Detect which cell encompasses the target text, then output its (x, y) center coordinate. 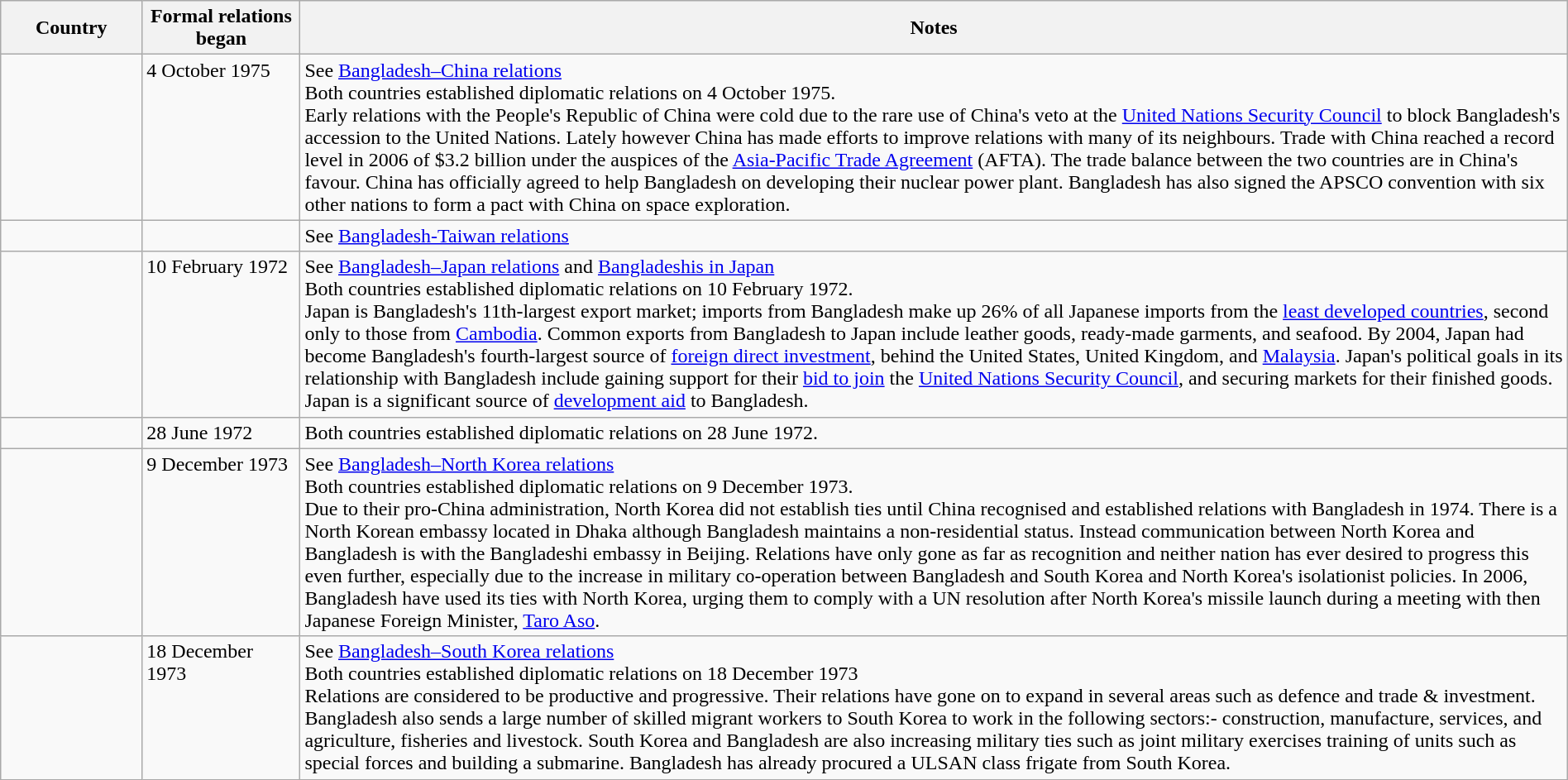
Both countries established diplomatic relations on 28 June 1972. (934, 433)
See Bangladesh-Taiwan relations (934, 236)
4 October 1975 (222, 137)
10 February 1972 (222, 334)
9 December 1973 (222, 543)
18 December 1973 (222, 708)
Formal relations began (222, 28)
Country (71, 28)
Notes (934, 28)
28 June 1972 (222, 433)
